Output the [x, y] coordinate of the center of the cell containing the given text.  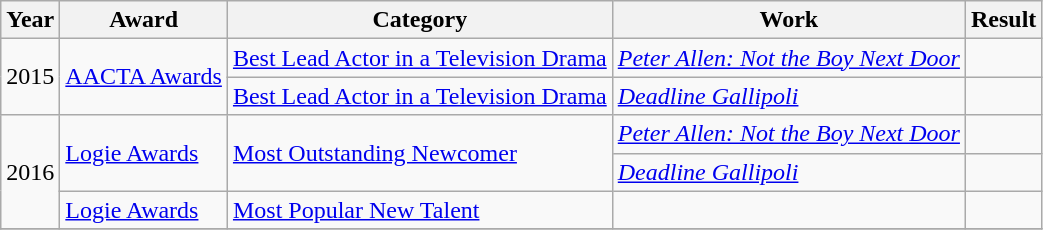
2015 [30, 77]
Work [788, 20]
Most Popular New Talent [420, 210]
Result [1003, 20]
Category [420, 20]
Year [30, 20]
2016 [30, 172]
Most Outstanding Newcomer [420, 153]
Award [144, 20]
AACTA Awards [144, 77]
